Scan for the cell matching the given text and deliver its (X, Y) coordinate at center. 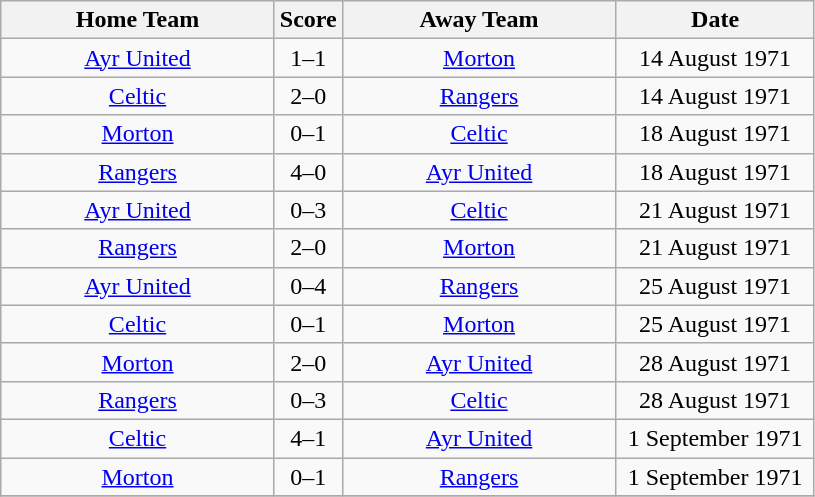
Home Team (138, 20)
4–1 (308, 438)
0–4 (308, 286)
Date (716, 20)
1–1 (308, 58)
Score (308, 20)
Away Team (479, 20)
4–0 (308, 172)
